Capture the cell that displays the provided text and extract its [X, Y] central coordinate. 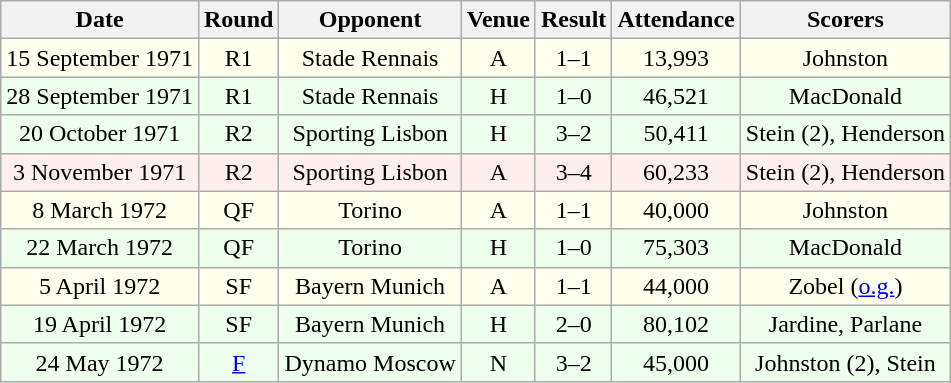
Round [238, 20]
13,993 [676, 58]
20 October 1971 [100, 134]
24 May 1972 [100, 362]
80,102 [676, 324]
19 April 1972 [100, 324]
2–0 [573, 324]
50,411 [676, 134]
45,000 [676, 362]
Dynamo Moscow [370, 362]
15 September 1971 [100, 58]
28 September 1971 [100, 96]
3 November 1971 [100, 172]
Zobel (o.g.) [845, 286]
Scorers [845, 20]
Result [573, 20]
3–4 [573, 172]
60,233 [676, 172]
Johnston (2), Stein [845, 362]
44,000 [676, 286]
F [238, 362]
N [498, 362]
8 March 1972 [100, 210]
46,521 [676, 96]
5 April 1972 [100, 286]
22 March 1972 [100, 248]
Opponent [370, 20]
75,303 [676, 248]
40,000 [676, 210]
Date [100, 20]
Venue [498, 20]
Jardine, Parlane [845, 324]
Attendance [676, 20]
